Identify which cell holds the provided text, then report its [X, Y] central coordinate. 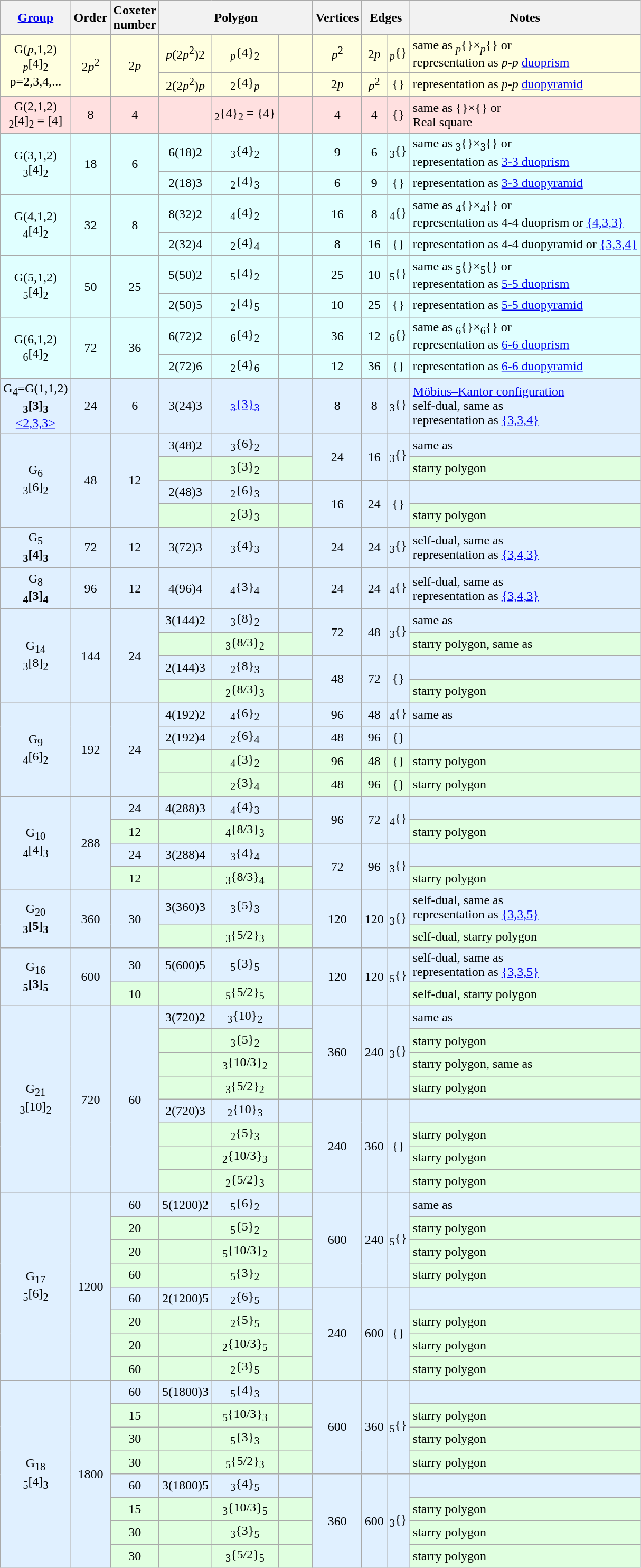
G53[4]3 [36, 548]
5(1200)2 [185, 1205]
2(144)3 [185, 668]
2(48)3 [185, 492]
2(2p2)p [185, 84]
3{8}2 [245, 621]
6{4}2 [245, 336]
6(18)2 [185, 152]
5{3}5 [245, 965]
5{5}2 [245, 1228]
2{10/3}5 [245, 1345]
representation as p-p duopyramid [525, 84]
4(192)2 [185, 714]
3{5/2}2 [245, 1087]
2{5}3 [245, 1134]
4{8/3}3 [245, 831]
5{6}2 [245, 1205]
3(720)2 [185, 1017]
p{} [398, 54]
5{10/3}2 [245, 1251]
G185[4]3 [36, 1473]
G(p,1,2) p[4]2p=2,3,4,... [36, 65]
3{4}3 [245, 548]
5{4}3 [245, 1392]
5{3}2 [245, 1275]
5{3}3 [245, 1439]
50 [91, 286]
3{3}5 [245, 1533]
720 [91, 1100]
2(50)5 [185, 305]
5(50)2 [185, 275]
5(1800)3 [185, 1392]
2{8/3}3 [245, 691]
144 [91, 656]
18 [91, 164]
same as 6{}×6{} or representation as 6-6 duoprism [525, 336]
3(1800)5 [185, 1486]
5{5/2}5 [245, 994]
p{4}2 [245, 54]
representation as 3-3 duopyramid [525, 183]
4{3}2 [245, 761]
2{8}3 [245, 668]
3{3}2 [245, 468]
Polygon [235, 18]
same as p{}×p{} or representation as p-p duoprism [525, 54]
G213[10]2 [36, 1100]
3{3}3 [245, 406]
3{5}2 [245, 1040]
2{6}4 [245, 738]
Vertices [337, 18]
3{10/3}2 [245, 1064]
1200 [91, 1287]
2(720)3 [185, 1111]
2{4}4 [245, 244]
G63[6]2 [36, 480]
2{4}p [245, 84]
3(24)3 [185, 406]
2{6}5 [245, 1298]
G(6,1,2) 6[4]2 [36, 348]
2{4}2 = {4} [245, 115]
4{6}2 [245, 714]
288 [91, 843]
2(32)4 [185, 244]
Order [91, 18]
G143[8]2 [36, 656]
2(192)4 [185, 738]
5(600)5 [185, 965]
G203[5]3 [36, 919]
2{6}3 [245, 492]
3{4}4 [245, 855]
2(1200)5 [185, 1298]
3(360)3 [185, 907]
G175[6]2 [36, 1287]
4(288)3 [185, 808]
same as 4{}×4{} or representation as 4-4 duoprism or {4,3,3} [525, 213]
6(72)2 [185, 336]
G(3,1,2) 3[4]2 [36, 164]
2{4}6 [245, 366]
3{8/3}2 [245, 644]
3{5/2}3 [245, 936]
2{5/2}3 [245, 1181]
3(48)2 [185, 445]
2p2 [91, 65]
2{4}3 [245, 183]
G104[4]3 [36, 843]
Notes [525, 18]
G(5,1,2) 5[4]2 [36, 286]
3{10}2 [245, 1017]
3(288)4 [185, 855]
G165[3]5 [36, 977]
Edges [385, 18]
8(32)2 [185, 213]
4(96)4 [185, 588]
4{3}4 [245, 588]
1800 [91, 1473]
p(2p2)2 [185, 54]
2{3}5 [245, 1368]
Coxeternumber [135, 18]
3{5/2}5 [245, 1556]
4{4}2 [245, 213]
2{3}3 [245, 515]
G94[6]2 [36, 749]
5{10/3}3 [245, 1415]
2(72)6 [185, 366]
2{3}4 [245, 784]
2{10}3 [245, 1111]
same as {}×{} or Real square [525, 115]
G(4,1,2) 4[4]2 [36, 226]
32 [91, 226]
Group [36, 18]
4{4}3 [245, 808]
192 [91, 749]
3{4}2 [245, 152]
same as 5{}×5{} or representation as 5-5 duoprism [525, 275]
representation as 6-6 duopyramid [525, 366]
representation as 4-4 duopyramid or {3,3,4} [525, 244]
same as 3{}×3{} or representation as 3-3 duoprism [525, 152]
3{8/3}4 [245, 878]
3(72)3 [185, 548]
2{5}5 [245, 1321]
6{} [398, 336]
2(18)3 [185, 183]
3{5}3 [245, 907]
2{10/3}3 [245, 1158]
3{4}5 [245, 1486]
3{6}2 [245, 445]
G(2,1,2) 2[4]2 = [4] [36, 115]
G4=G(1,1,2)3[3]3<2,3,3> [36, 406]
G84[3]4 [36, 588]
2{4}5 [245, 305]
3(144)2 [185, 621]
5{5/2}3 [245, 1462]
representation as 5-5 duopyramid [525, 305]
5{4}2 [245, 275]
Möbius–Kantor configurationself-dual, same as representation as {3,3,4} [525, 406]
3{10/3}5 [245, 1509]
